Detect which cell encompasses the target text, then output its (x, y) center coordinate. 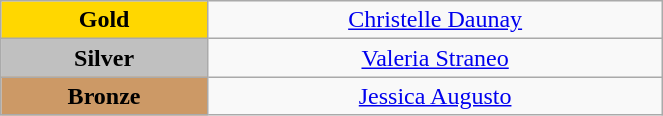
Jessica Augusto (434, 96)
Silver (104, 58)
Valeria Straneo (434, 58)
Gold (104, 20)
Christelle Daunay (434, 20)
Bronze (104, 96)
